Scan for the cell matching the given text and deliver its (X, Y) coordinate at center. 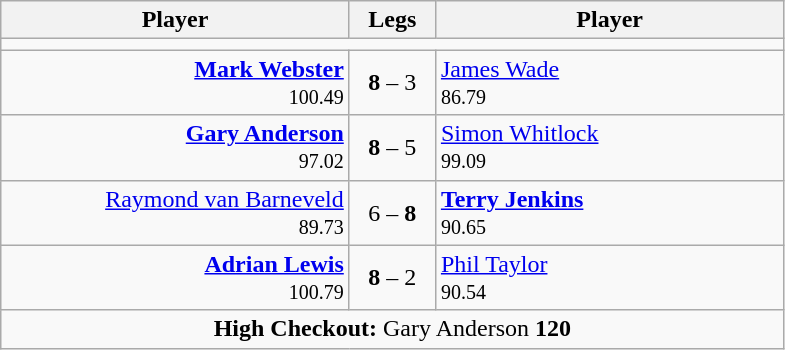
Gary Anderson 97.02 (176, 148)
8 – 3 (392, 82)
8 – 2 (392, 278)
James Wade 86.79 (610, 82)
Phil Taylor 90.54 (610, 278)
Raymond van Barneveld 89.73 (176, 212)
6 – 8 (392, 212)
Adrian Lewis 100.79 (176, 278)
Simon Whitlock 99.09 (610, 148)
High Checkout: Gary Anderson 120 (392, 329)
Terry Jenkins 90.65 (610, 212)
Legs (392, 20)
8 – 5 (392, 148)
Mark Webster 100.49 (176, 82)
